For the text-containing cell, return its midpoint in (x, y) coordinate format. 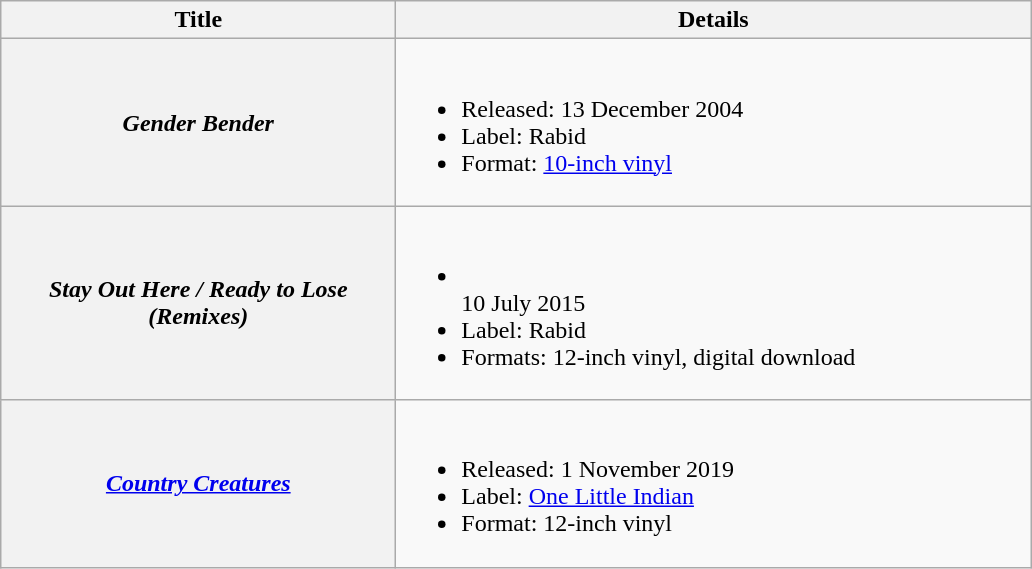
Gender Bender (198, 122)
Details (714, 20)
Stay Out Here / Ready to Lose(Remixes) (198, 303)
Released: 1 November 2019Label: One Little IndianFormat: 12-inch vinyl (714, 484)
Country Creatures (198, 484)
10 July 2015 Label: RabidFormats: 12-inch vinyl, digital download (714, 303)
Released: 13 December 2004Label: RabidFormat: 10-inch vinyl (714, 122)
Title (198, 20)
